Locate the cell with the specified text and output its (x, y) center coordinate. 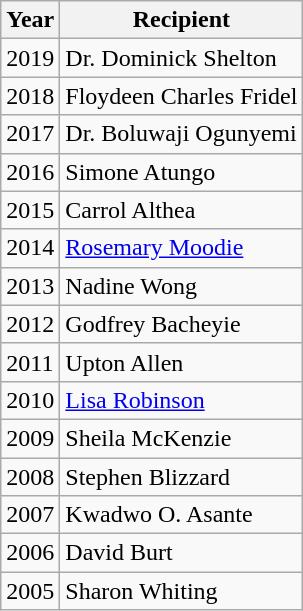
Sharon Whiting (182, 591)
Rosemary Moodie (182, 248)
Dr. Boluwaji Ogunyemi (182, 134)
2019 (30, 58)
Dr. Dominick Shelton (182, 58)
2017 (30, 134)
Sheila McKenzie (182, 438)
Kwadwo O. Asante (182, 515)
2018 (30, 96)
2010 (30, 400)
2014 (30, 248)
Godfrey Bacheyie (182, 324)
Recipient (182, 20)
2013 (30, 286)
Upton Allen (182, 362)
Lisa Robinson (182, 400)
Year (30, 20)
2015 (30, 210)
2006 (30, 553)
2012 (30, 324)
2007 (30, 515)
David Burt (182, 553)
2009 (30, 438)
2011 (30, 362)
2008 (30, 477)
2016 (30, 172)
Nadine Wong (182, 286)
Floydeen Charles Fridel (182, 96)
Carrol Althea (182, 210)
Stephen Blizzard (182, 477)
Simone Atungo (182, 172)
2005 (30, 591)
